Pinpoint the cell where the given text exists, returning its (X, Y) midpoint coordinate. 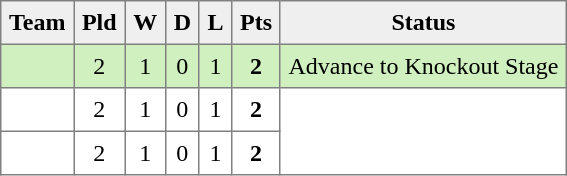
W (145, 23)
Advance to Knockout Stage (423, 66)
L (216, 23)
Pld (100, 23)
Team (38, 23)
D (182, 23)
Pts (256, 23)
Status (423, 23)
